Pinpoint the cell where the given text exists, returning its (X, Y) midpoint coordinate. 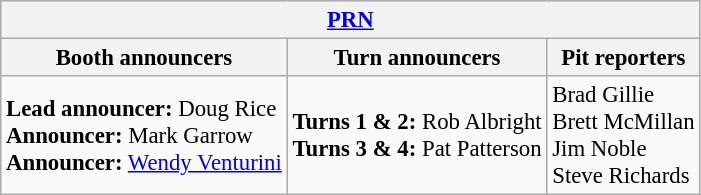
Turns 1 & 2: Rob AlbrightTurns 3 & 4: Pat Patterson (417, 136)
PRN (350, 20)
Pit reporters (624, 58)
Brad GillieBrett McMillanJim NobleSteve Richards (624, 136)
Booth announcers (144, 58)
Turn announcers (417, 58)
Lead announcer: Doug RiceAnnouncer: Mark GarrowAnnouncer: Wendy Venturini (144, 136)
